Search for the cell housing the specified text and yield its (x, y) center coordinate. 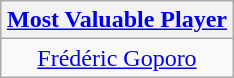
Most Valuable Player (116, 20)
Frédéric Goporo (116, 58)
